Extract the [x, y] coordinate from the center of the cell holding the provided text.  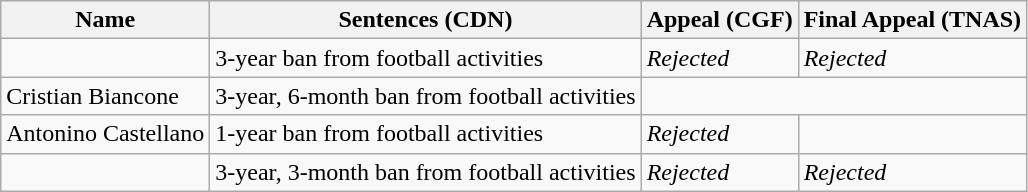
Name [106, 20]
Antonino Castellano [106, 134]
1-year ban from football activities [426, 134]
3-year, 6-month ban from football activities [426, 96]
Sentences (CDN) [426, 20]
Appeal (CGF) [720, 20]
Cristian Biancone [106, 96]
3-year, 3-month ban from football activities [426, 172]
3-year ban from football activities [426, 58]
Final Appeal (TNAS) [912, 20]
